Identify which cell holds the provided text, then report its [x, y] central coordinate. 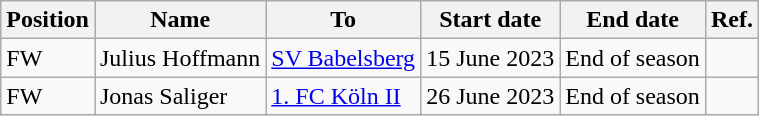
Julius Hoffmann [180, 58]
SV Babelsberg [344, 58]
Position [48, 20]
End date [633, 20]
Name [180, 20]
To [344, 20]
Start date [490, 20]
Ref. [732, 20]
26 June 2023 [490, 96]
15 June 2023 [490, 58]
Jonas Saliger [180, 96]
1. FC Köln II [344, 96]
